Pinpoint the cell where the given text exists, returning its [x, y] midpoint coordinate. 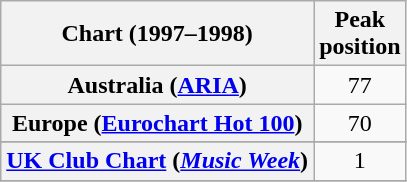
1 [360, 161]
Australia (ARIA) [158, 85]
Europe (Eurochart Hot 100) [158, 123]
Chart (1997–1998) [158, 34]
Peakposition [360, 34]
77 [360, 85]
70 [360, 123]
UK Club Chart (Music Week) [158, 161]
